From the cell containing the given text, extract its center point as [x, y] coordinate. 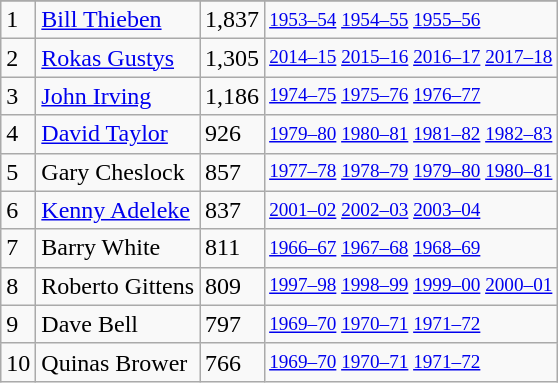
David Taylor [118, 134]
6 [18, 210]
Gary Cheslock [118, 172]
797 [232, 324]
1 [18, 20]
1,186 [232, 96]
837 [232, 210]
811 [232, 248]
8 [18, 286]
1979–80 1980–81 1981–82 1982–83 [411, 134]
4 [18, 134]
1966–67 1967–68 1968–69 [411, 248]
Dave Bell [118, 324]
1953–54 1954–55 1955–56 [411, 20]
857 [232, 172]
Roberto Gittens [118, 286]
1974–75 1975–76 1976–77 [411, 96]
2 [18, 58]
926 [232, 134]
5 [18, 172]
John Irving [118, 96]
1997–98 1998–99 1999–00 2000–01 [411, 286]
Barry White [118, 248]
Rokas Gustys [118, 58]
1,305 [232, 58]
7 [18, 248]
766 [232, 362]
1977–78 1978–79 1979–80 1980–81 [411, 172]
Kenny Adeleke [118, 210]
3 [18, 96]
2001–02 2002–03 2003–04 [411, 210]
Quinas Brower [118, 362]
2014–15 2015–16 2016–17 2017–18 [411, 58]
9 [18, 324]
1,837 [232, 20]
809 [232, 286]
Bill Thieben [118, 20]
10 [18, 362]
